Detect which cell encompasses the target text, then output its (x, y) center coordinate. 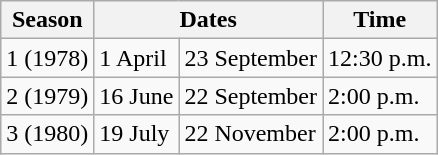
3 (1980) (48, 134)
Time (380, 20)
16 June (136, 96)
Dates (208, 20)
19 July (136, 134)
12:30 p.m. (380, 58)
2 (1979) (48, 96)
1 April (136, 58)
22 September (251, 96)
1 (1978) (48, 58)
Season (48, 20)
23 September (251, 58)
22 November (251, 134)
